Capture the cell that displays the provided text and extract its [X, Y] central coordinate. 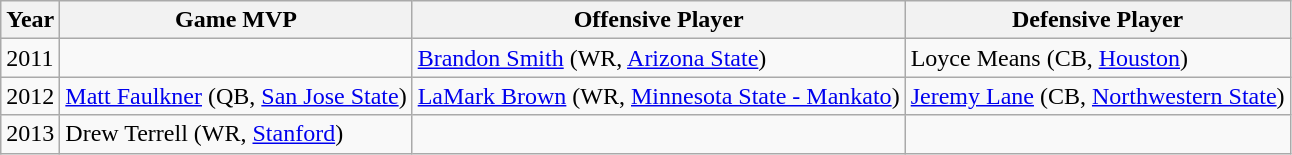
Drew Terrell (WR, Stanford) [236, 134]
2011 [30, 58]
Jeremy Lane (CB, Northwestern State) [1098, 96]
Offensive Player [658, 20]
Defensive Player [1098, 20]
Year [30, 20]
Game MVP [236, 20]
Loyce Means (CB, Houston) [1098, 58]
2012 [30, 96]
Matt Faulkner (QB, San Jose State) [236, 96]
LaMark Brown (WR, Minnesota State - Mankato) [658, 96]
2013 [30, 134]
Brandon Smith (WR, Arizona State) [658, 58]
